Detect which cell encompasses the target text, then output its (x, y) center coordinate. 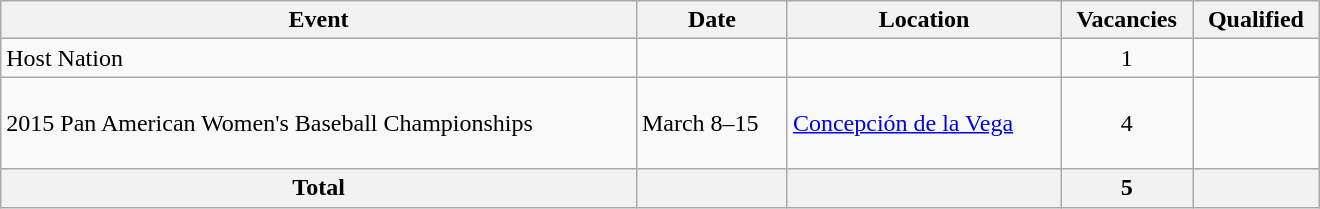
Qualified (1256, 20)
Vacancies (1127, 20)
5 (1127, 188)
4 (1127, 123)
Concepción de la Vega (924, 123)
2015 Pan American Women's Baseball Championships (319, 123)
Location (924, 20)
Total (319, 188)
Date (712, 20)
Host Nation (319, 58)
Event (319, 20)
1 (1127, 58)
March 8–15 (712, 123)
